Determine the (x, y) coordinate at the center of the cell enclosing the given text.  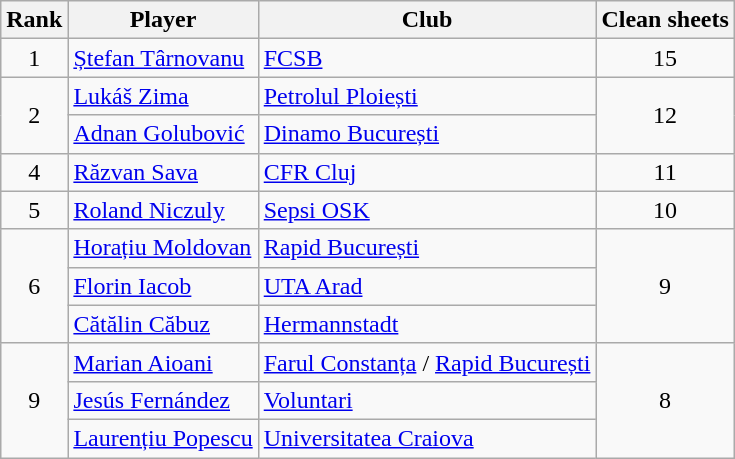
Voluntari (427, 400)
10 (665, 210)
4 (34, 172)
8 (665, 400)
Cătălin Căbuz (163, 324)
Roland Niczuly (163, 210)
Universitatea Craiova (427, 438)
Petrolul Ploiești (427, 96)
Ștefan Târnovanu (163, 58)
Dinamo București (427, 134)
FCSB (427, 58)
Lukáš Zima (163, 96)
12 (665, 115)
Farul Constanța / Rapid București (427, 362)
Răzvan Sava (163, 172)
CFR Cluj (427, 172)
1 (34, 58)
15 (665, 58)
Marian Aioani (163, 362)
Jesús Fernández (163, 400)
Player (163, 20)
Adnan Golubović (163, 134)
Clean sheets (665, 20)
Horațiu Moldovan (163, 248)
11 (665, 172)
UTA Arad (427, 286)
Rank (34, 20)
2 (34, 115)
Sepsi OSK (427, 210)
Florin Iacob (163, 286)
5 (34, 210)
Hermannstadt (427, 324)
Rapid București (427, 248)
Laurențiu Popescu (163, 438)
Club (427, 20)
6 (34, 286)
